From the cell containing the given text, extract its center point as [X, Y] coordinate. 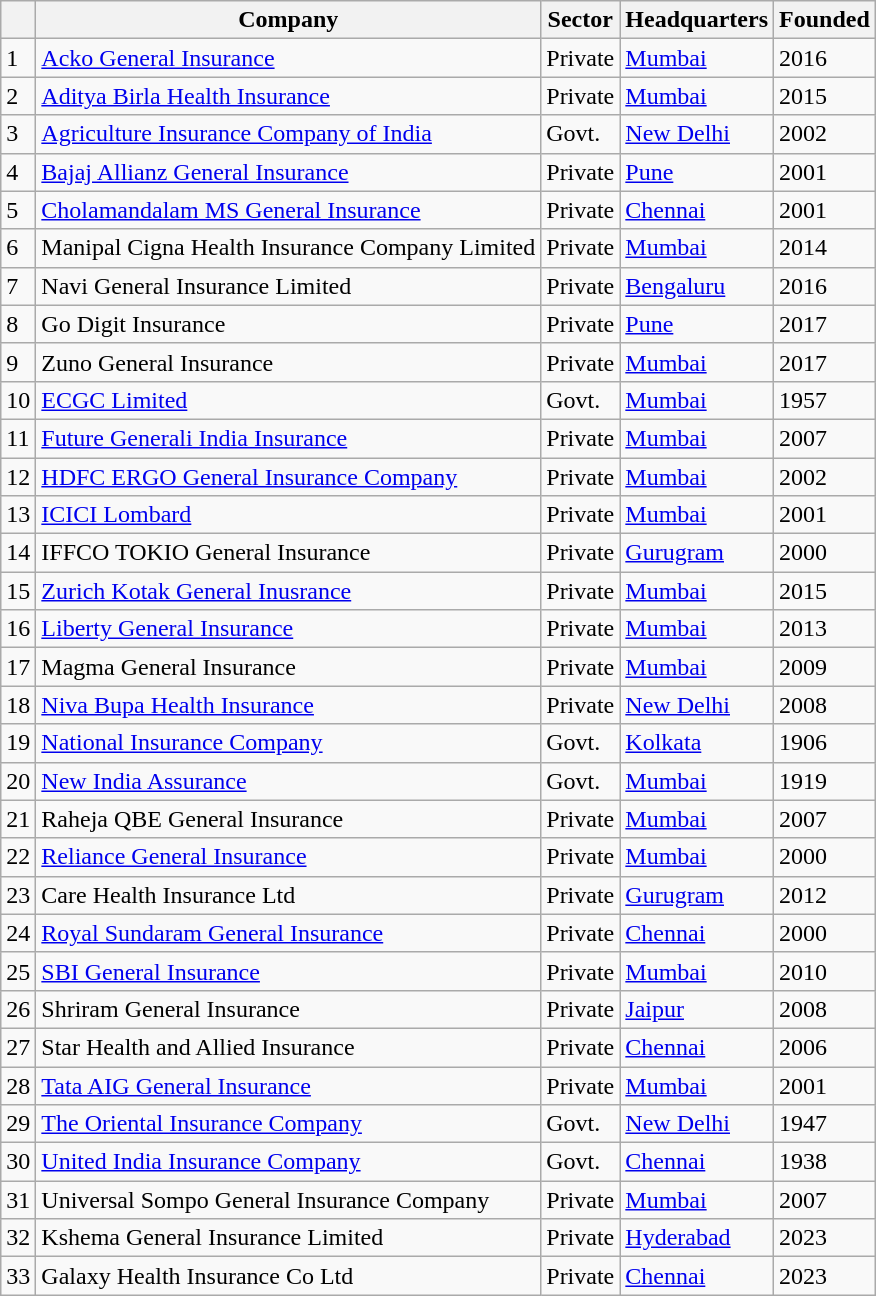
9 [18, 362]
23 [18, 895]
12 [18, 477]
25 [18, 971]
Universal Sompo General Insurance Company [288, 1200]
8 [18, 324]
Future Generali India Insurance [288, 438]
ECGC Limited [288, 400]
2006 [825, 1047]
Aditya Birla Health Insurance [288, 96]
Kshema General Insurance Limited [288, 1238]
Bajaj Allianz General Insurance [288, 172]
1938 [825, 1162]
The Oriental Insurance Company [288, 1124]
Hyderabad [697, 1238]
Niva Bupa Health Insurance [288, 705]
HDFC ERGO General Insurance Company [288, 477]
32 [18, 1238]
Star Health and Allied Insurance [288, 1047]
Jaipur [697, 1009]
14 [18, 553]
Sector [580, 20]
Magma General Insurance [288, 667]
5 [18, 210]
30 [18, 1162]
Care Health Insurance Ltd [288, 895]
SBI General Insurance [288, 971]
33 [18, 1276]
28 [18, 1085]
19 [18, 743]
2 [18, 96]
13 [18, 515]
20 [18, 781]
2014 [825, 248]
Cholamandalam MS General Insurance [288, 210]
31 [18, 1200]
New India Assurance [288, 781]
11 [18, 438]
Go Digit Insurance [288, 324]
26 [18, 1009]
Reliance General Insurance [288, 857]
17 [18, 667]
2012 [825, 895]
6 [18, 248]
Acko General Insurance [288, 58]
Zurich Kotak General Inusrance [288, 591]
2013 [825, 629]
29 [18, 1124]
1919 [825, 781]
Galaxy Health Insurance Co Ltd [288, 1276]
18 [18, 705]
Shriram General Insurance [288, 1009]
Agriculture Insurance Company of India [288, 134]
Tata AIG General Insurance [288, 1085]
Kolkata [697, 743]
Zuno General Insurance [288, 362]
27 [18, 1047]
3 [18, 134]
21 [18, 819]
ICICI Lombard [288, 515]
1947 [825, 1124]
4 [18, 172]
15 [18, 591]
2010 [825, 971]
Headquarters [697, 20]
Liberty General Insurance [288, 629]
National Insurance Company [288, 743]
1906 [825, 743]
16 [18, 629]
2009 [825, 667]
7 [18, 286]
Manipal Cigna Health Insurance Company Limited [288, 248]
Company [288, 20]
Royal Sundaram General Insurance [288, 933]
10 [18, 400]
24 [18, 933]
Bengaluru [697, 286]
Navi General Insurance Limited [288, 286]
1 [18, 58]
United India Insurance Company [288, 1162]
Raheja QBE General Insurance [288, 819]
1957 [825, 400]
IFFCO TOKIO General Insurance [288, 553]
Founded [825, 20]
22 [18, 857]
